Find where the given text appears and provide that cell's center as (x, y) coordinate. 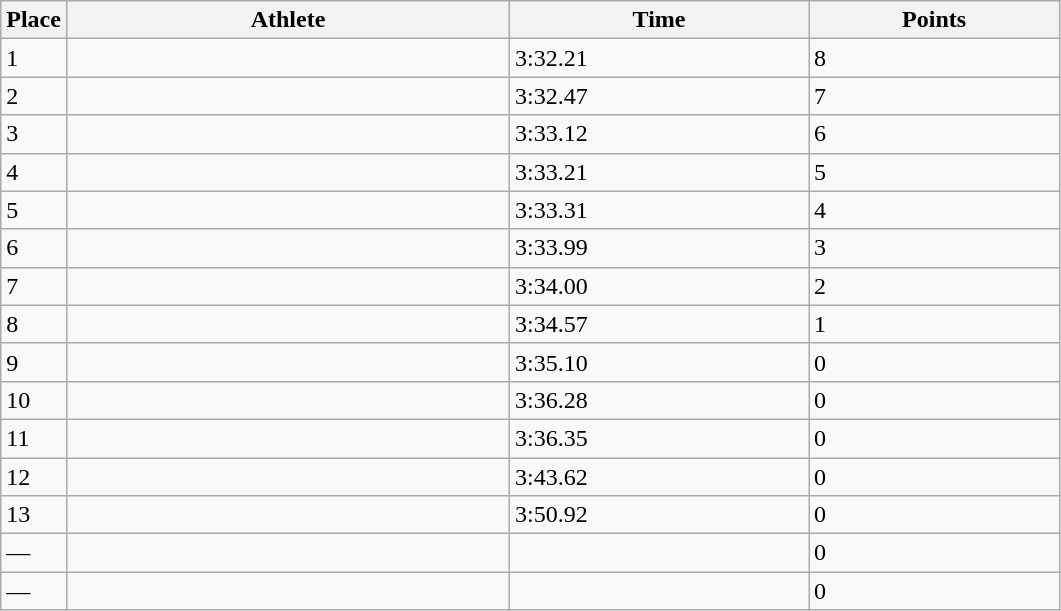
Points (934, 20)
3:34.57 (660, 324)
3:33.12 (660, 134)
10 (34, 400)
13 (34, 515)
3:32.47 (660, 96)
3:34.00 (660, 286)
3:50.92 (660, 515)
3:36.28 (660, 400)
3:36.35 (660, 438)
11 (34, 438)
3:32.21 (660, 58)
3:43.62 (660, 477)
3:33.31 (660, 210)
Place (34, 20)
12 (34, 477)
Time (660, 20)
3:35.10 (660, 362)
3:33.21 (660, 172)
9 (34, 362)
3:33.99 (660, 248)
Athlete (288, 20)
